Provide the (x, y) coordinate of the cell's center where the given text is located.  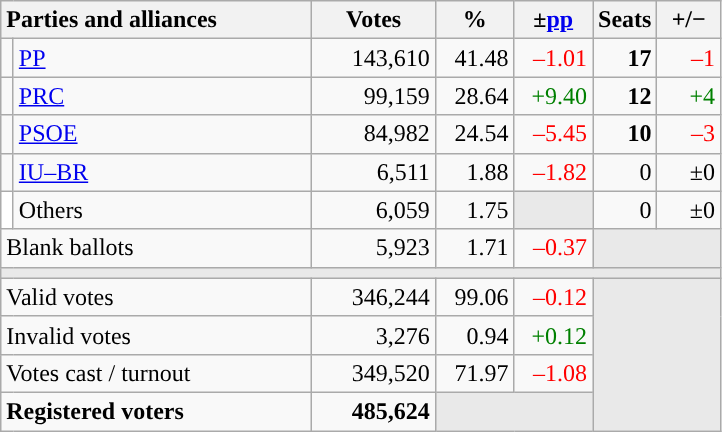
3,276 (374, 335)
Parties and alliances (156, 20)
28.64 (474, 96)
17 (624, 58)
% (474, 20)
Votes (374, 20)
84,982 (374, 134)
Seats (624, 20)
–0.12 (554, 297)
Invalid votes (156, 335)
–1.01 (554, 58)
41.48 (474, 58)
346,244 (374, 297)
–1 (689, 58)
6,059 (374, 210)
143,610 (374, 58)
349,520 (374, 373)
–5.45 (554, 134)
PP (162, 58)
5,923 (374, 248)
99,159 (374, 96)
1.88 (474, 172)
24.54 (474, 134)
PRC (162, 96)
–1.08 (554, 373)
1.75 (474, 210)
Others (162, 210)
–0.37 (554, 248)
Votes cast / turnout (156, 373)
PSOE (162, 134)
12 (624, 96)
6,511 (374, 172)
71.97 (474, 373)
±pp (554, 20)
0.94 (474, 335)
Registered voters (156, 411)
+4 (689, 96)
Blank ballots (156, 248)
–3 (689, 134)
–1.82 (554, 172)
10 (624, 134)
+9.40 (554, 96)
99.06 (474, 297)
1.71 (474, 248)
Valid votes (156, 297)
+/− (689, 20)
IU–BR (162, 172)
+0.12 (554, 335)
485,624 (374, 411)
